Determine the [X, Y] coordinate at the center of the cell enclosing the given text.  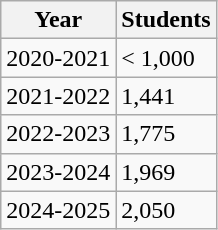
2,050 [166, 210]
Year [58, 20]
2021-2022 [58, 96]
2020-2021 [58, 58]
2023-2024 [58, 172]
2024-2025 [58, 210]
Students [166, 20]
< 1,000 [166, 58]
1,441 [166, 96]
1,969 [166, 172]
2022-2023 [58, 134]
1,775 [166, 134]
